Locate the cell with the specified text and output its [X, Y] center coordinate. 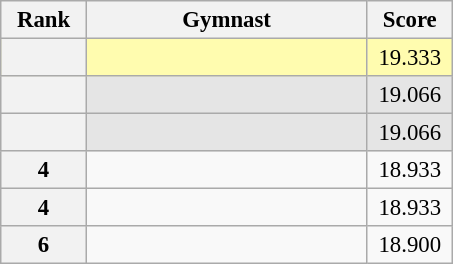
Gymnast [226, 20]
Rank [44, 20]
6 [44, 245]
19.333 [410, 58]
18.900 [410, 245]
Score [410, 20]
